Pinpoint the cell where the given text exists, returning its [x, y] midpoint coordinate. 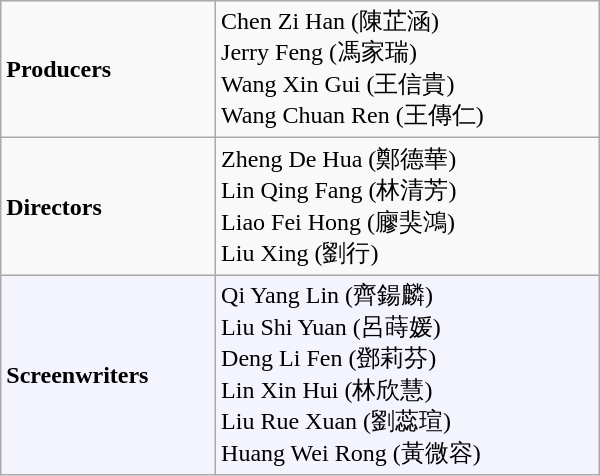
Qi Yang Lin (齊鍚麟)Liu Shi Yuan (呂蒔媛)Deng Li Fen (鄧莉芬)Lin Xin Hui (林欣慧)Liu Rue Xuan (劉蕊瑄)Huang Wei Rong (黃微容) [408, 375]
Directors [108, 206]
Chen Zi Han (陳芷涵)Jerry Feng (馮家瑞)Wang Xin Gui (王信貴)Wang Chuan Ren (王傳仁) [408, 70]
Zheng De Hua (鄭德華)Lin Qing Fang (林清芳)Liao Fei Hong (廫猆鴻)Liu Xing (劉行) [408, 206]
Producers [108, 70]
Screenwriters [108, 375]
